Find where the given text appears and provide that cell's center as [X, Y] coordinate. 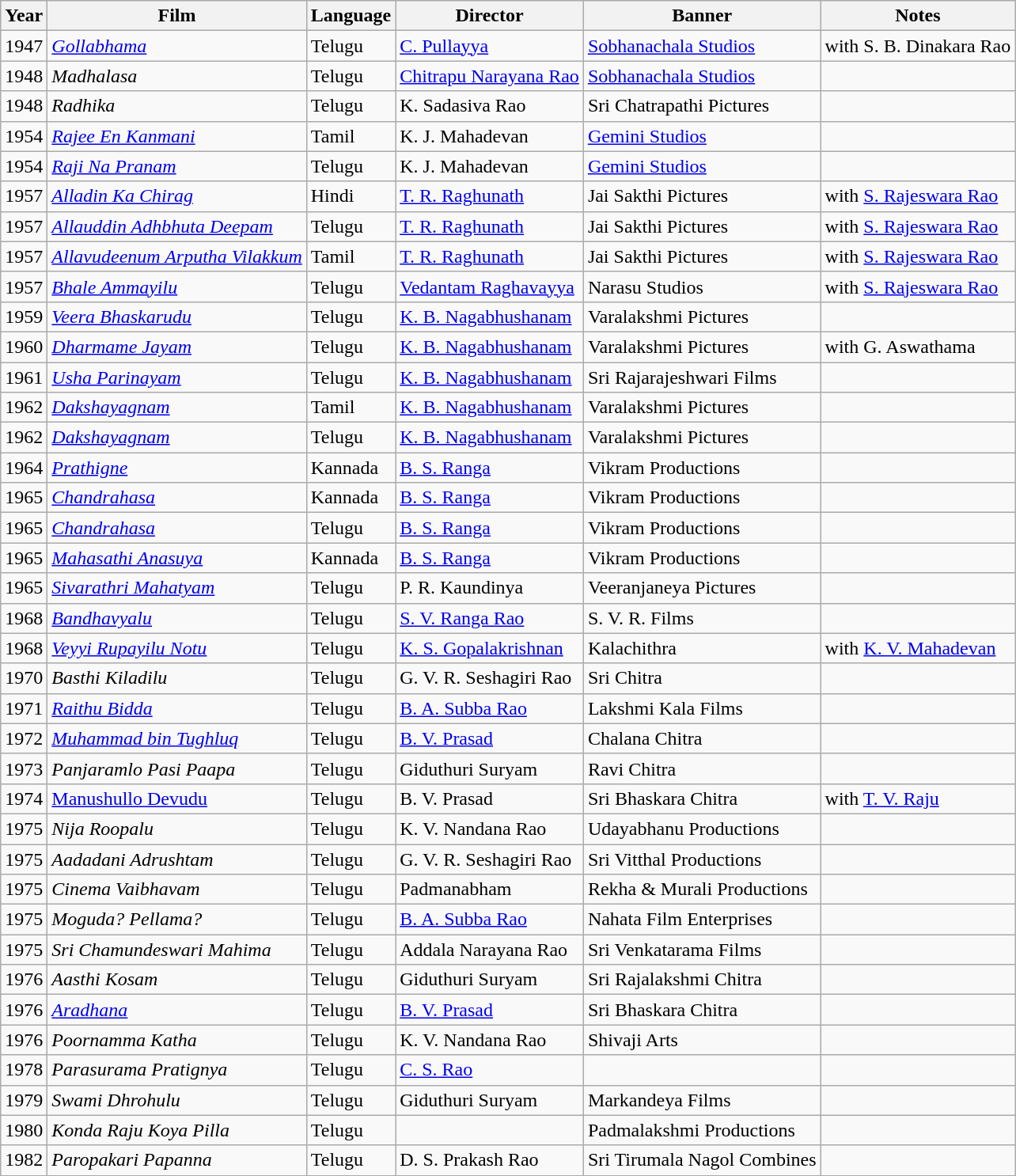
Aradhana [177, 1010]
Moguda? Pellama? [177, 920]
1982 [24, 1160]
Aadadani Adrushtam [177, 859]
Raithu Bidda [177, 708]
Ravi Chitra [702, 768]
Sri Rajarajeshwari Films [702, 377]
Film [177, 16]
Language [351, 16]
Manushullo Devudu [177, 799]
Mahasathi Anasuya [177, 558]
1964 [24, 468]
1973 [24, 768]
Raji Na Pranam [177, 166]
Padmalakshmi Productions [702, 1130]
Poornamma Katha [177, 1040]
Bandhavyalu [177, 618]
Allavudeenum Arputha Vilakkum [177, 256]
Rekha & Murali Productions [702, 890]
Sri Tirumala Nagol Combines [702, 1160]
S. V. R. Films [702, 618]
Shivaji Arts [702, 1040]
Veyyi Rupayilu Notu [177, 648]
C. Pullayya [490, 46]
Swami Dhrohulu [177, 1100]
1971 [24, 708]
Sri Chitra [702, 678]
1961 [24, 377]
Parasurama Pratignya [177, 1070]
1960 [24, 347]
Rajee En Kanmani [177, 136]
Sri Chamundeswari Mahima [177, 950]
1974 [24, 799]
1970 [24, 678]
Narasu Studios [702, 286]
Chalana Chitra [702, 738]
Madhalasa [177, 76]
C. S. Rao [490, 1070]
1947 [24, 46]
Sri Vitthal Productions [702, 859]
Nahata Film Enterprises [702, 920]
Radhika [177, 106]
Banner [702, 16]
Director [490, 16]
Sri Venkatarama Films [702, 950]
with K. V. Mahadevan [918, 648]
Gollabhama [177, 46]
Prathigne [177, 468]
Lakshmi Kala Films [702, 708]
Veeranjaneya Pictures [702, 588]
Kalachithra [702, 648]
Sivarathri Mahatyam [177, 588]
K. S. Gopalakrishnan [490, 648]
Usha Parinayam [177, 377]
Vedantam Raghavayya [490, 286]
Udayabhanu Productions [702, 829]
Year [24, 16]
Aasthi Kosam [177, 980]
Padmanabham [490, 890]
Nija Roopalu [177, 829]
with S. B. Dinakara Rao [918, 46]
Panjaramlo Pasi Paapa [177, 768]
Dharmame Jayam [177, 347]
1980 [24, 1130]
with G. Aswathama [918, 347]
P. R. Kaundinya [490, 588]
Basthi Kiladilu [177, 678]
Chitrapu Narayana Rao [490, 76]
Hindi [351, 196]
Sri Chatrapathi Pictures [702, 106]
Markandeya Films [702, 1100]
Addala Narayana Rao [490, 950]
1978 [24, 1070]
D. S. Prakash Rao [490, 1160]
1972 [24, 738]
with T. V. Raju [918, 799]
Veera Bhaskarudu [177, 317]
Notes [918, 16]
1979 [24, 1100]
Sri Rajalakshmi Chitra [702, 980]
S. V. Ranga Rao [490, 618]
Paropakari Papanna [177, 1160]
Konda Raju Koya Pilla [177, 1130]
Cinema Vaibhavam [177, 890]
Muhammad bin Tughluq [177, 738]
1959 [24, 317]
K. Sadasiva Rao [490, 106]
Bhale Ammayilu [177, 286]
Alladin Ka Chirag [177, 196]
Allauddin Adhbhuta Deepam [177, 226]
